Determine the (x, y) coordinate at the center of the cell enclosing the given text.  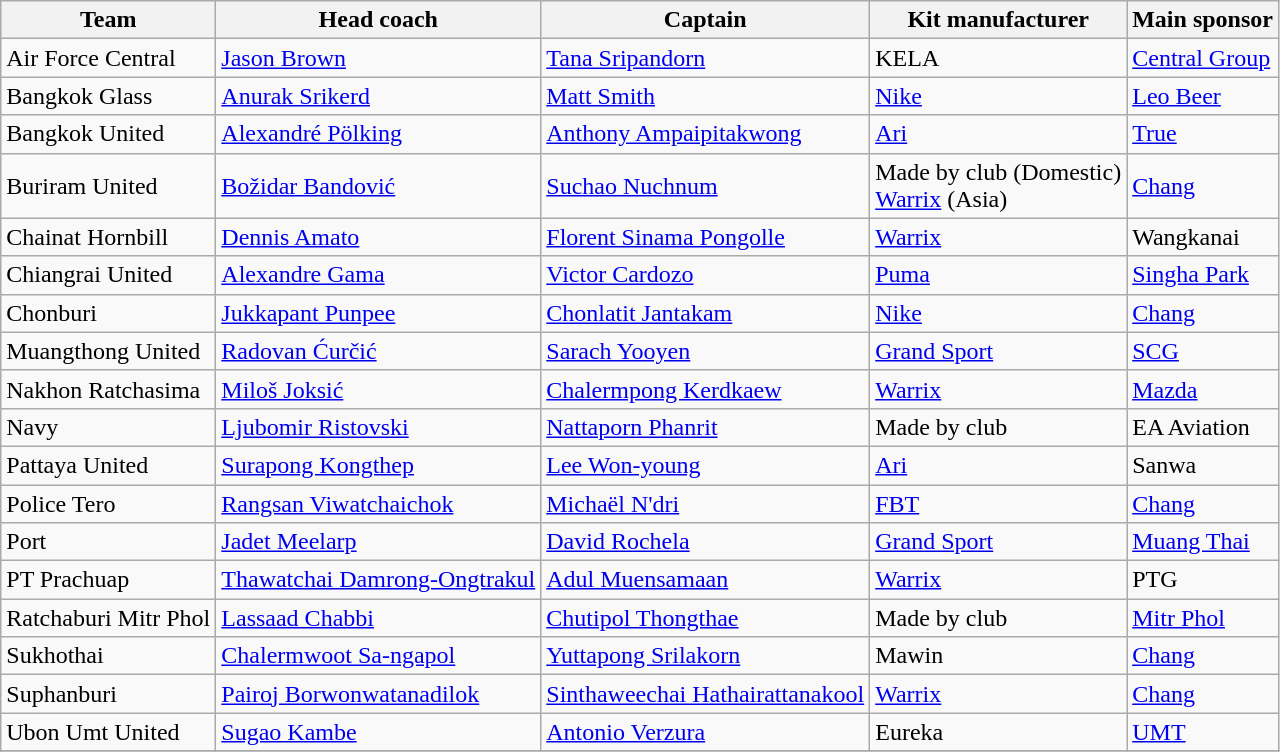
Ubon Umt United (108, 732)
Michaël N'dri (706, 503)
Buriram United (108, 186)
Suphanburi (108, 694)
Ratchaburi Mitr Phol (108, 618)
Pairoj Borwonwatanadilok (378, 694)
Mawin (998, 656)
Sinthaweechai Hathairattanakool (706, 694)
Jukkapant Punpee (378, 313)
Surapong Kongthep (378, 465)
Miloš Joksić (378, 389)
Navy (108, 427)
Team (108, 20)
Bangkok Glass (108, 96)
Made by club (Domestic) Warrix (Asia) (998, 186)
Jason Brown (378, 58)
EA Aviation (1203, 427)
Head coach (378, 20)
Chainat Hornbill (108, 237)
FBT (998, 503)
Central Group (1203, 58)
Ljubomir Ristovski (378, 427)
True (1203, 134)
Radovan Ćurčić (378, 351)
Muangthong United (108, 351)
Nattaporn Phanrit (706, 427)
Božidar Bandović (378, 186)
Dennis Amato (378, 237)
Muang Thai (1203, 542)
Sanwa (1203, 465)
Lee Won-young (706, 465)
Chalermpong Kerdkaew (706, 389)
Florent Sinama Pongolle (706, 237)
Singha Park (1203, 275)
Captain (706, 20)
Mitr Phol (1203, 618)
Alexandre Gama (378, 275)
Anurak Srikerd (378, 96)
Sugao Kambe (378, 732)
Rangsan Viwatchaichok (378, 503)
PTG (1203, 580)
Chutipol Thongthae (706, 618)
Port (108, 542)
Anthony Ampaipitakwong (706, 134)
Kit manufacturer (998, 20)
Suchao Nuchnum (706, 186)
Victor Cardozo (706, 275)
Eureka (998, 732)
Lassaad Chabbi (378, 618)
PT Prachuap (108, 580)
Wangkanai (1203, 237)
Yuttapong Srilakorn (706, 656)
Bangkok United (108, 134)
Mazda (1203, 389)
Puma (998, 275)
Thawatchai Damrong-Ongtrakul (378, 580)
Chalermwoot Sa-ngapol (378, 656)
Jadet Meelarp (378, 542)
Sukhothai (108, 656)
Tana Sripandorn (706, 58)
Matt Smith (706, 96)
UMT (1203, 732)
Sarach Yooyen (706, 351)
Chonburi (108, 313)
David Rochela (706, 542)
Chiangrai United (108, 275)
SCG (1203, 351)
Adul Muensamaan (706, 580)
Main sponsor (1203, 20)
Nakhon Ratchasima (108, 389)
Alexandré Pölking (378, 134)
Pattaya United (108, 465)
Police Tero (108, 503)
Leo Beer (1203, 96)
Chonlatit Jantakam (706, 313)
KELA (998, 58)
Antonio Verzura (706, 732)
Air Force Central (108, 58)
